Provide the (x, y) coordinate of the cell's center where the given text is located.  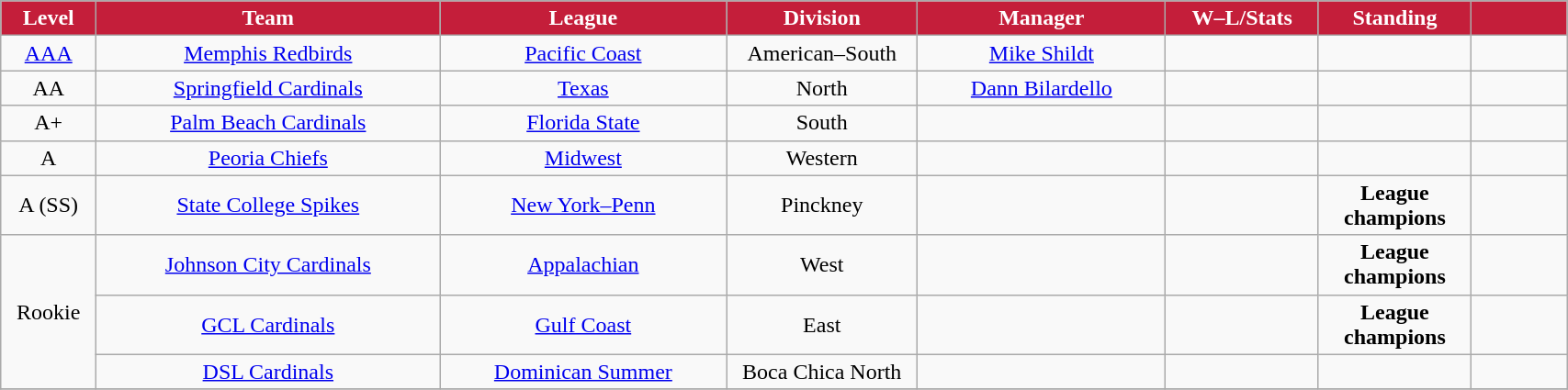
Pinckney (822, 206)
Boca Chica North (822, 372)
A+ (49, 123)
Standing (1394, 18)
League (583, 18)
Dann Bilardello (1042, 88)
Memphis Redbirds (268, 53)
North (822, 88)
AAA (49, 53)
New York–Penn (583, 206)
W–L/Stats (1242, 18)
Western (822, 158)
GCL Cardinals (268, 325)
American–South (822, 53)
Gulf Coast (583, 325)
South (822, 123)
AA (49, 88)
Team (268, 18)
Johnson City Cardinals (268, 264)
Pacific Coast (583, 53)
East (822, 325)
Midwest (583, 158)
State College Spikes (268, 206)
Mike Shildt (1042, 53)
Dominican Summer (583, 372)
Division (822, 18)
Rookie (49, 312)
DSL Cardinals (268, 372)
Peoria Chiefs (268, 158)
A (49, 158)
Florida State (583, 123)
Palm Beach Cardinals (268, 123)
Level (49, 18)
Springfield Cardinals (268, 88)
West (822, 264)
A (SS) (49, 206)
Appalachian (583, 264)
Texas (583, 88)
Manager (1042, 18)
